Determine the (x, y) coordinate at the center of the cell enclosing the given text.  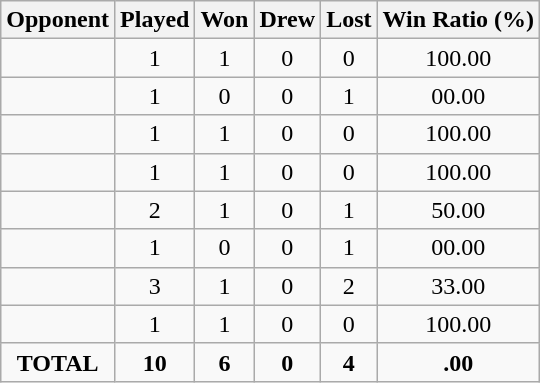
TOTAL (58, 362)
.00 (458, 362)
6 (224, 362)
Opponent (58, 20)
50.00 (458, 210)
Lost (349, 20)
Win Ratio (%) (458, 20)
4 (349, 362)
33.00 (458, 286)
Drew (288, 20)
10 (155, 362)
Played (155, 20)
Won (224, 20)
3 (155, 286)
